Provide the (X, Y) coordinate of the cell's center where the given text is located.  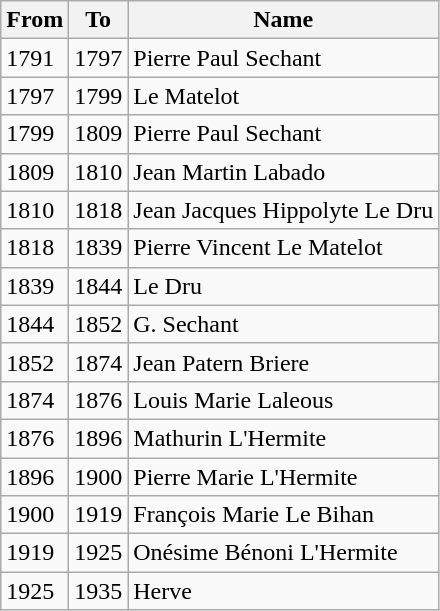
1791 (35, 58)
Louis Marie Laleous (284, 400)
Mathurin L'Hermite (284, 438)
Jean Martin Labado (284, 172)
Jean Patern Briere (284, 362)
Jean Jacques Hippolyte Le Dru (284, 210)
Herve (284, 591)
Le Matelot (284, 96)
François Marie Le Bihan (284, 515)
Le Dru (284, 286)
Name (284, 20)
Pierre Vincent Le Matelot (284, 248)
To (98, 20)
1935 (98, 591)
Onésime Bénoni L'Hermite (284, 553)
Pierre Marie L'Hermite (284, 477)
G. Sechant (284, 324)
From (35, 20)
